Extract the [x, y] coordinate from the center of the cell holding the provided text.  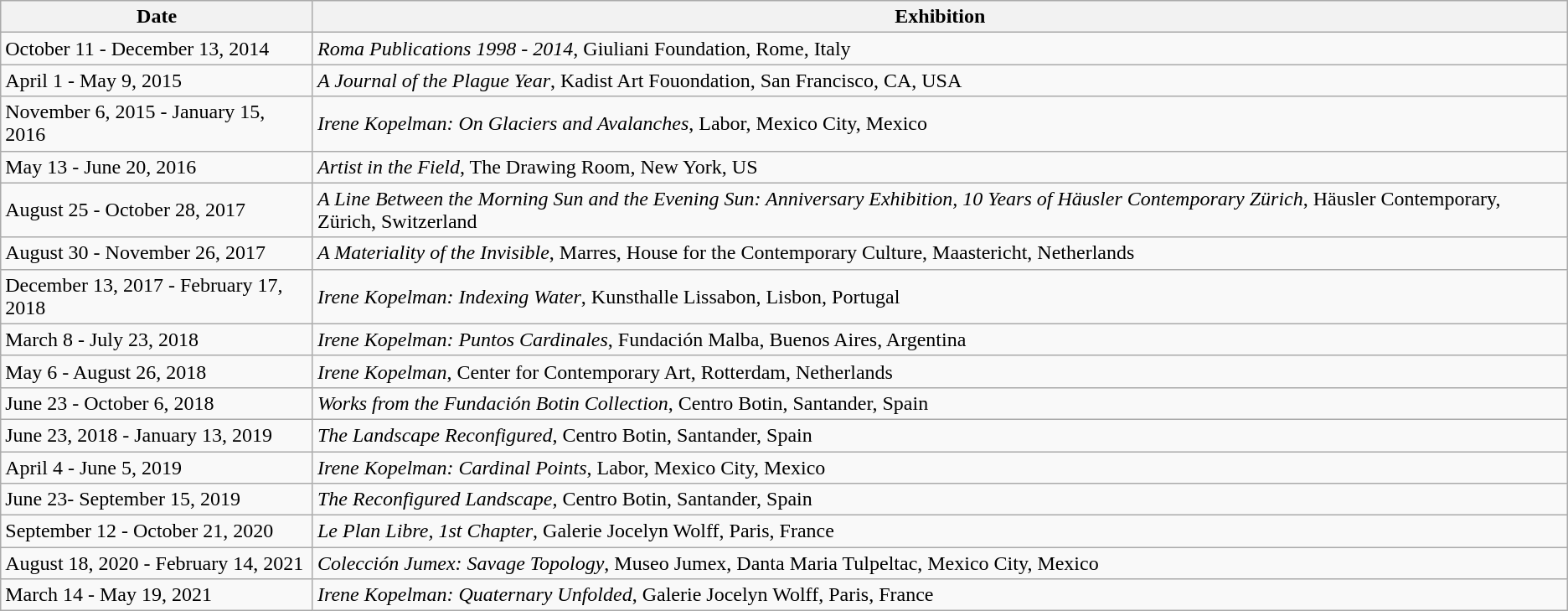
Irene Kopelman: On Glaciers and Avalanches, Labor, Mexico City, Mexico [940, 124]
Date [157, 17]
March 8 - July 23, 2018 [157, 339]
Irene Kopelman, Center for Contemporary Art, Rotterdam, Netherlands [940, 371]
June 23 - October 6, 2018 [157, 403]
Irene Kopelman: Quaternary Unfolded, Galerie Jocelyn Wolff, Paris, France [940, 595]
September 12 - October 21, 2020 [157, 531]
Works from the Fundación Botin Collection, Centro Botin, Santander, Spain [940, 403]
October 11 - December 13, 2014 [157, 49]
June 23- September 15, 2019 [157, 500]
August 25 - October 28, 2017 [157, 210]
November 6, 2015 - January 15, 2016 [157, 124]
Irene Kopelman: Indexing Water, Kunsthalle Lissabon, Lisbon, Portugal [940, 297]
Exhibition [940, 17]
Irene Kopelman: Puntos Cardinales, Fundación Malba, Buenos Aires, Argentina [940, 339]
A Materiality of the Invisible, Marres, House for the Contemporary Culture, Maastericht, Netherlands [940, 253]
The Reconfigured Landscape, Centro Botin, Santander, Spain [940, 500]
The Landscape Reconfigured, Centro Botin, Santander, Spain [940, 435]
March 14 - May 19, 2021 [157, 595]
April 4 - June 5, 2019 [157, 467]
August 18, 2020 - February 14, 2021 [157, 563]
A Journal of the Plague Year, Kadist Art Fouondation, San Francisco, CA, USA [940, 80]
April 1 - May 9, 2015 [157, 80]
Colección Jumex: Savage Topology, Museo Jumex, Danta Maria Tulpeltac, Mexico City, Mexico [940, 563]
December 13, 2017 - February 17, 2018 [157, 297]
Irene Kopelman: Cardinal Points, Labor, Mexico City, Mexico [940, 467]
June 23, 2018 - January 13, 2019 [157, 435]
Le Plan Libre, 1st Chapter, Galerie Jocelyn Wolff, Paris, France [940, 531]
Roma Publications 1998 - 2014, Giuliani Foundation, Rome, Italy [940, 49]
May 13 - June 20, 2016 [157, 167]
Artist in the Field, The Drawing Room, New York, US [940, 167]
August 30 - November 26, 2017 [157, 253]
May 6 - August 26, 2018 [157, 371]
